Return the (X, Y) coordinate for the center point of the cell that contains the specified text.  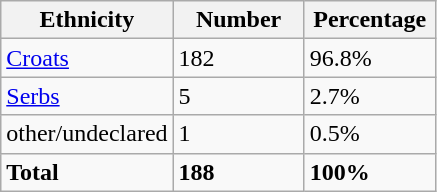
188 (238, 172)
182 (238, 58)
Total (87, 172)
Serbs (87, 96)
Percentage (370, 20)
100% (370, 172)
0.5% (370, 134)
other/undeclared (87, 134)
2.7% (370, 96)
Number (238, 20)
1 (238, 134)
Ethnicity (87, 20)
Croats (87, 58)
96.8% (370, 58)
5 (238, 96)
